Return the (x, y) coordinate for the center point of the cell that contains the specified text.  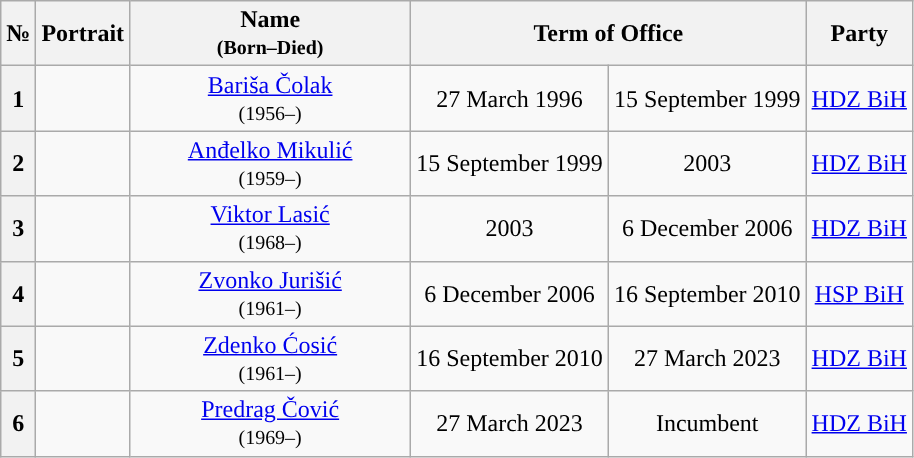
6 (18, 424)
Zvonko Jurišić(1961–) (270, 294)
2 (18, 164)
5 (18, 358)
Zdenko Ćosić(1961–) (270, 358)
Party (859, 34)
Anđelko Mikulić(1959–) (270, 164)
Viktor Lasić(1968–) (270, 228)
27 March 1996 (510, 98)
Term of Office (608, 34)
1 (18, 98)
4 (18, 294)
Name(Born–Died) (270, 34)
№ (18, 34)
Bariša Čolak(1956–) (270, 98)
3 (18, 228)
HSP BiH (859, 294)
Portrait (83, 34)
Incumbent (707, 424)
Predrag Čović(1969–) (270, 424)
